For the text-containing cell, return its midpoint in [x, y] coordinate format. 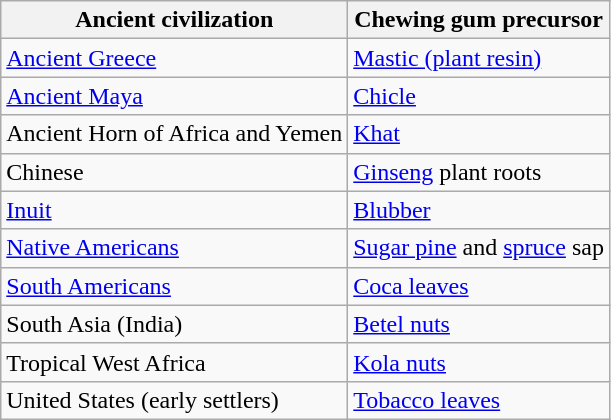
Sugar pine and spruce sap [479, 248]
Chewing gum precursor [479, 20]
Chicle [479, 96]
Kola nuts [479, 362]
Chinese [174, 172]
Ginseng plant roots [479, 172]
Ancient Greece [174, 58]
United States (early settlers) [174, 400]
Ancient civilization [174, 20]
South Asia (India) [174, 324]
Ancient Maya [174, 96]
Inuit [174, 210]
Betel nuts [479, 324]
Tropical West Africa [174, 362]
Blubber [479, 210]
South Americans [174, 286]
Coca leaves [479, 286]
Native Americans [174, 248]
Mastic (plant resin) [479, 58]
Ancient Horn of Africa and Yemen [174, 134]
Tobacco leaves [479, 400]
Khat [479, 134]
